Scan for the cell matching the given text and deliver its [X, Y] coordinate at center. 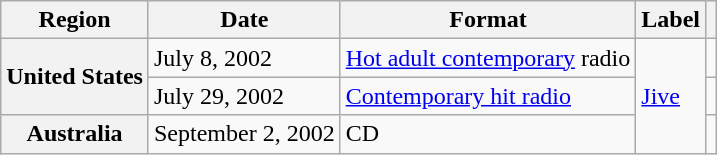
Contemporary hit radio [488, 96]
CD [488, 134]
United States [75, 77]
Hot adult contemporary radio [488, 58]
July 29, 2002 [244, 96]
Label [671, 20]
Jive [671, 96]
Format [488, 20]
Australia [75, 134]
September 2, 2002 [244, 134]
Region [75, 20]
Date [244, 20]
July 8, 2002 [244, 58]
